From the cell containing the given text, extract its center point as [X, Y] coordinate. 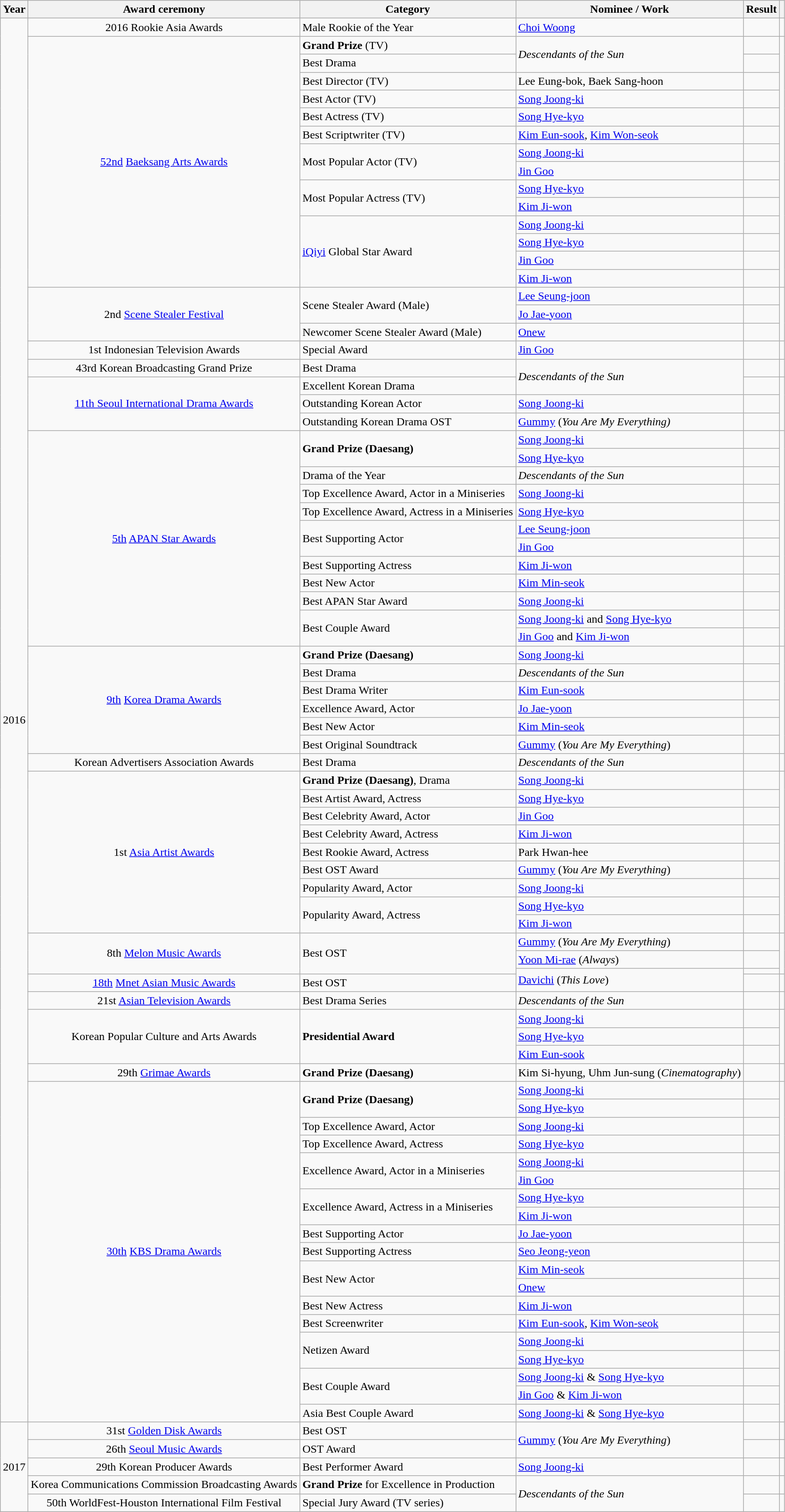
8th Melon Music Awards [164, 953]
2016 Rookie Asia Awards [164, 27]
Scene Stealer Award (Male) [408, 305]
Best Performer Award [408, 1467]
Best APAN Star Award [408, 601]
Davichi (This Love) [630, 980]
Choi Woong [630, 27]
Song Joong-ki and Song Hye-kyo [630, 619]
Excellence Award, Actor [408, 708]
Result [761, 9]
Newcomer Scene Stealer Award (Male) [408, 332]
Top Excellence Award, Actress in a Miniseries [408, 511]
26th Seoul Music Awards [164, 1449]
Seo Jeong-yeon [630, 1252]
Best Celebrity Award, Actress [408, 834]
2017 [14, 1467]
Top Excellence Award, Actress [408, 1144]
Best Artist Award, Actress [408, 798]
1st Indonesian Television Awards [164, 350]
Grand Prize (TV) [408, 45]
Jin Goo & Kim Ji-won [630, 1395]
Outstanding Korean Actor [408, 404]
Excellence Award, Actress in a Miniseries [408, 1207]
Best Actor (TV) [408, 99]
Best Scriptwriter (TV) [408, 135]
29th Grimae Awards [164, 1073]
11th Seoul International Drama Awards [164, 404]
2nd Scene Stealer Festival [164, 314]
Best OST Award [408, 870]
Top Excellence Award, Actor in a Miniseries [408, 493]
Special Jury Award (TV series) [408, 1503]
Best Drama Writer [408, 691]
Award ceremony [164, 9]
Yoon Mi-rae (Always) [630, 959]
50th WorldFest-Houston International Film Festival [164, 1503]
Grand Prize (Daesang), Drama [408, 780]
2016 [14, 720]
Asia Best Couple Award [408, 1413]
Kim Si-hyung, Uhm Jun-sung (Cinematography) [630, 1073]
Best Original Soundtrack [408, 744]
29th Korean Producer Awards [164, 1467]
Korean Popular Culture and Arts Awards [164, 1036]
Nominee / Work [630, 9]
Grand Prize for Excellence in Production [408, 1485]
Best Drama Series [408, 1000]
Best Actress (TV) [408, 117]
iQiyi Global Star Award [408, 252]
Male Rookie of the Year [408, 27]
30th KBS Drama Awards [164, 1252]
Most Popular Actor (TV) [408, 162]
Popularity Award, Actor [408, 888]
Best Celebrity Award, Actor [408, 816]
Special Award [408, 350]
Park Hwan-hee [630, 852]
Best Director (TV) [408, 81]
Jin Goo and Kim Ji-won [630, 637]
Most Popular Actress (TV) [408, 197]
1st Asia Artist Awards [164, 852]
Outstanding Korean Drama OST [408, 422]
Best New Actress [408, 1305]
Year [14, 9]
9th Korea Drama Awards [164, 699]
Excellent Korean Drama [408, 386]
Popularity Award, Actress [408, 915]
OST Award [408, 1449]
Korean Advertisers Association Awards [164, 762]
Best Screenwriter [408, 1323]
Excellence Award, Actor in a Miniseries [408, 1171]
5th APAN Star Awards [164, 538]
Lee Eung-bok, Baek Sang-hoon [630, 81]
43rd Korean Broadcasting Grand Prize [164, 368]
21st Asian Television Awards [164, 1000]
18th Mnet Asian Music Awards [164, 983]
52nd Baeksang Arts Awards [164, 162]
31st Golden Disk Awards [164, 1431]
Drama of the Year [408, 475]
Korea Communications Commission Broadcasting Awards [164, 1485]
Netizen Award [408, 1350]
Top Excellence Award, Actor [408, 1126]
Category [408, 9]
Presidential Award [408, 1036]
Best Rookie Award, Actress [408, 852]
